Extract the [X, Y] coordinate from the center of the cell holding the provided text.  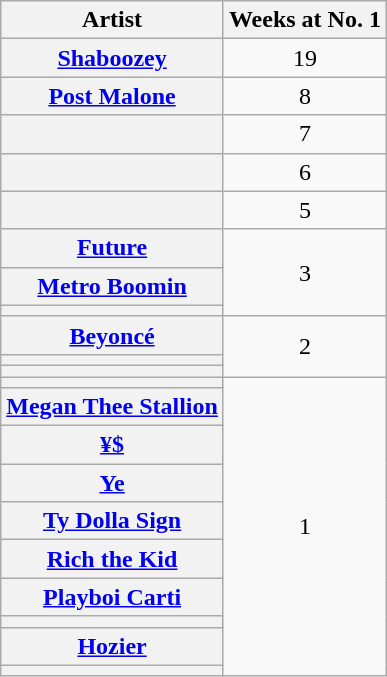
7 [304, 134]
2 [304, 346]
Metro Boomin [112, 286]
Playboi Carti [112, 597]
Shaboozey [112, 58]
Rich the Kid [112, 559]
3 [304, 272]
1 [304, 526]
Future [112, 248]
5 [304, 210]
Megan Thee Stallion [112, 407]
¥$ [112, 445]
Beyoncé [112, 335]
Ty Dolla Sign [112, 521]
Ye [112, 483]
Artist [112, 20]
19 [304, 58]
Weeks at No. 1 [304, 20]
Hozier [112, 646]
6 [304, 172]
8 [304, 96]
Post Malone [112, 96]
